Identify which cell holds the provided text, then report its [x, y] central coordinate. 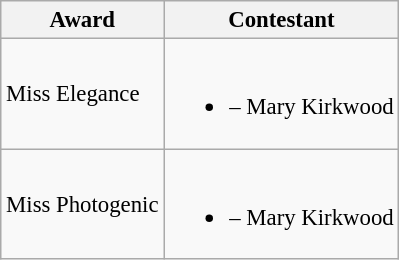
Miss Photogenic [82, 204]
Miss Elegance [82, 94]
Award [82, 20]
Contestant [282, 20]
